Extract the [x, y] coordinate from the center of the cell holding the provided text.  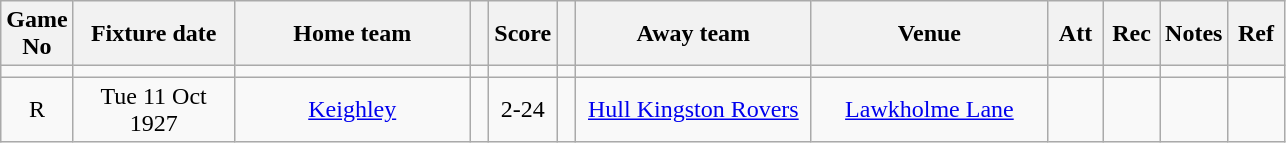
R [37, 110]
Att [1075, 34]
Away team [693, 34]
Hull Kingston Rovers [693, 110]
Rec [1132, 34]
2-24 [523, 110]
Score [523, 34]
Keighley [352, 110]
Fixture date [154, 34]
Ref [1256, 34]
Game No [37, 34]
Home team [352, 34]
Tue 11 Oct 1927 [154, 110]
Venue [929, 34]
Lawkholme Lane [929, 110]
Notes [1194, 34]
